Determine the [X, Y] coordinate at the center of the cell enclosing the given text.  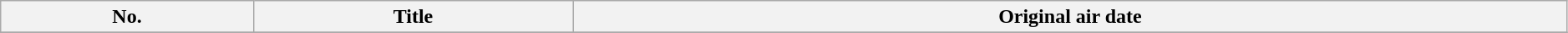
No. [127, 17]
Original air date [1071, 17]
Title [413, 17]
